Detect which cell encompasses the target text, then output its [X, Y] center coordinate. 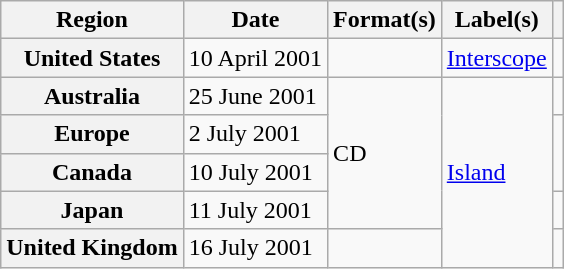
Island [496, 172]
Australia [92, 96]
16 July 2001 [255, 248]
Date [255, 20]
United States [92, 58]
Japan [92, 210]
25 June 2001 [255, 96]
CD [385, 153]
11 July 2001 [255, 210]
Europe [92, 134]
Region [92, 20]
Format(s) [385, 20]
10 July 2001 [255, 172]
10 April 2001 [255, 58]
Label(s) [496, 20]
Interscope [496, 58]
United Kingdom [92, 248]
2 July 2001 [255, 134]
Canada [92, 172]
